Pinpoint the cell where the given text exists, returning its [X, Y] midpoint coordinate. 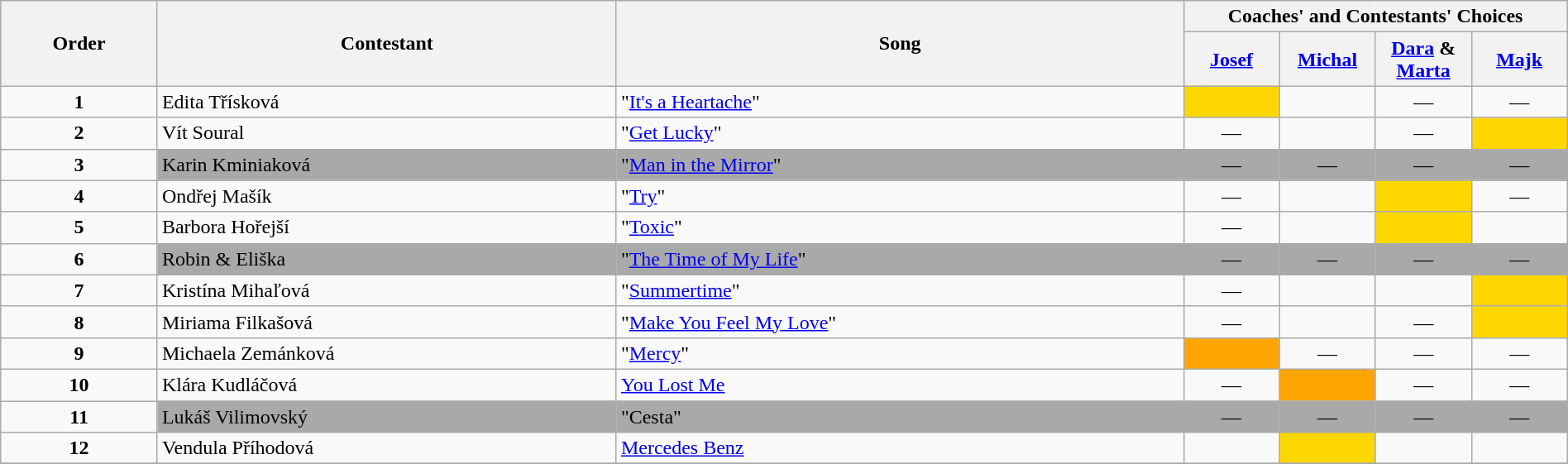
Vendula Příhodová [387, 448]
"Summertime" [900, 290]
6 [79, 259]
Lukáš Vilimovský [387, 416]
Klára Kudláčová [387, 385]
Miriama Filkašová [387, 322]
1 [79, 102]
Kristína Mihaľová [387, 290]
8 [79, 322]
"Mercy" [900, 353]
7 [79, 290]
"Try" [900, 196]
Mercedes Benz [900, 448]
Majk [1519, 60]
"Get Lucky" [900, 133]
Michaela Zemánková [387, 353]
12 [79, 448]
Josef [1231, 60]
"The Time of My Life" [900, 259]
You Lost Me [900, 385]
"Cesta" [900, 416]
10 [79, 385]
Edita Třísková [387, 102]
4 [79, 196]
Contestant [387, 43]
9 [79, 353]
Ondřej Mašík [387, 196]
3 [79, 165]
"Man in the Mirror" [900, 165]
"It's a Heartache" [900, 102]
11 [79, 416]
Song [900, 43]
Order [79, 43]
Robin & Eliška [387, 259]
Coaches' and Contestants' Choices [1375, 17]
Barbora Hořejší [387, 227]
"Make You Feel My Love" [900, 322]
5 [79, 227]
Karin Kminiaková [387, 165]
Dara & Marta [1423, 60]
2 [79, 133]
Michal [1327, 60]
Vít Soural [387, 133]
"Toxic" [900, 227]
